Scan for the cell matching the given text and deliver its (X, Y) coordinate at center. 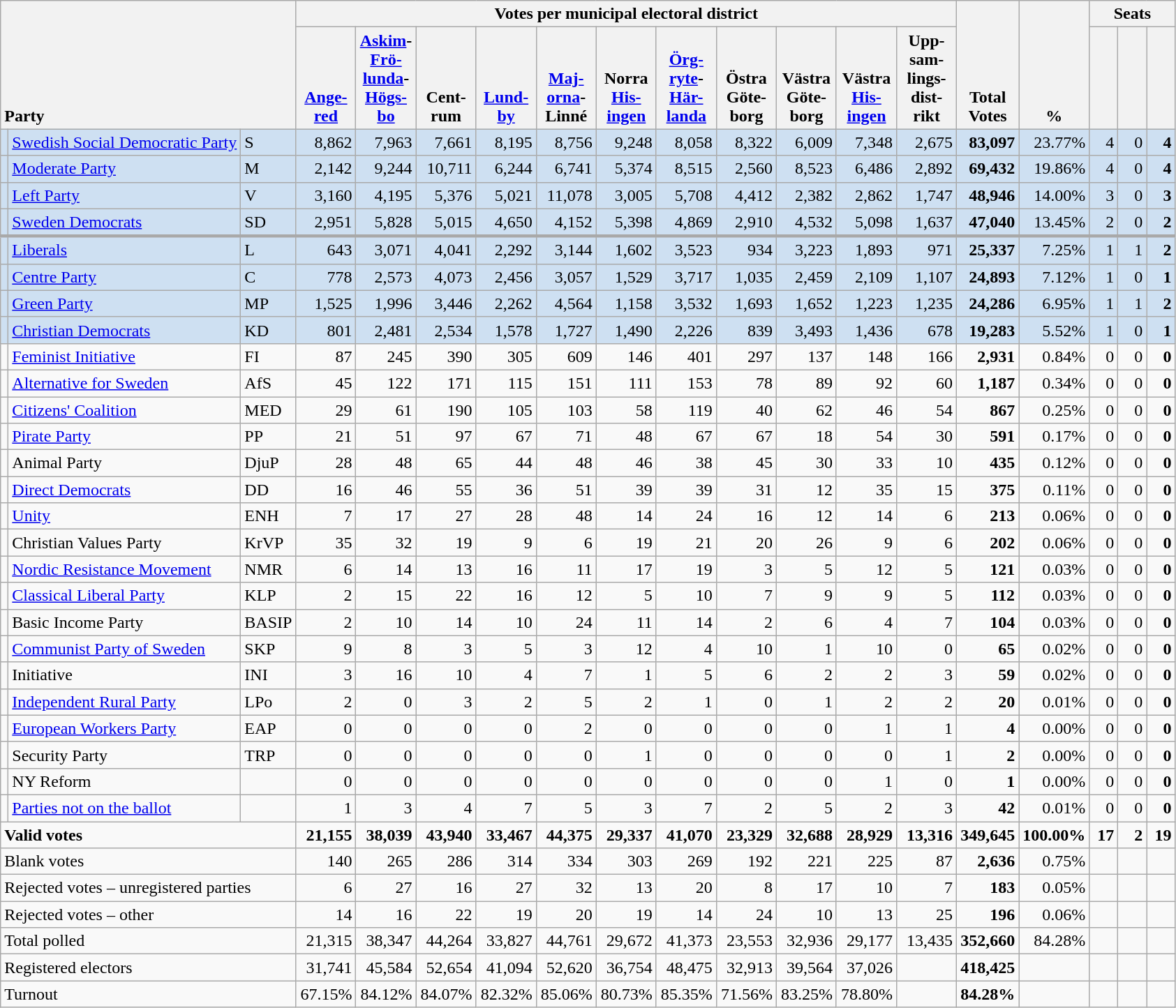
41,373 (686, 941)
2,109 (866, 277)
Nordic Resistance Movement (124, 569)
1,490 (626, 330)
867 (988, 409)
801 (326, 330)
SKP (268, 649)
44,264 (446, 941)
59 (988, 675)
BASIP (268, 622)
Animal Party (124, 463)
MP (268, 303)
221 (806, 862)
Swedish Social Democratic Party (124, 142)
3,071 (386, 250)
3,057 (566, 277)
Party (148, 65)
1,436 (866, 330)
13,316 (927, 835)
5,374 (626, 169)
41,070 (686, 835)
Rejected votes – other (148, 915)
Västra His- ingen (866, 78)
153 (686, 383)
43,940 (446, 835)
52,620 (566, 968)
286 (446, 862)
14.00% (1054, 195)
92 (866, 383)
5,828 (386, 223)
121 (988, 569)
265 (386, 862)
7,348 (866, 142)
196 (988, 915)
32,688 (806, 835)
1,529 (626, 277)
38,039 (386, 835)
5,015 (446, 223)
1,187 (988, 383)
Blank votes (148, 862)
38,347 (386, 941)
609 (566, 356)
Left Party (124, 195)
122 (386, 383)
44 (506, 463)
2,573 (386, 277)
9,244 (386, 169)
3,446 (446, 303)
0.34% (1054, 383)
Centre Party (124, 277)
78 (746, 383)
137 (806, 356)
Initiative (124, 675)
Cent- rum (446, 78)
104 (988, 622)
Independent Rural Party (124, 702)
115 (506, 383)
5,398 (626, 223)
Seats (1132, 14)
4,412 (746, 195)
84.07% (446, 994)
83.25% (806, 994)
L (268, 250)
Basic Income Party (124, 622)
1,693 (746, 303)
2,534 (446, 330)
60 (927, 383)
5,708 (686, 195)
23,553 (746, 941)
1,578 (506, 330)
71.56% (746, 994)
23.77% (1054, 142)
934 (746, 250)
245 (386, 356)
151 (566, 383)
84.12% (386, 994)
171 (446, 383)
119 (686, 409)
36,754 (626, 968)
1,727 (566, 330)
6,009 (806, 142)
6,486 (866, 169)
25 (927, 915)
352,660 (988, 941)
2,382 (806, 195)
3,160 (326, 195)
97 (446, 437)
4,532 (806, 223)
European Workers Party (124, 728)
6,244 (506, 169)
303 (626, 862)
2,910 (746, 223)
Norra His- ingen (626, 78)
37,026 (866, 968)
Security Party (124, 755)
8,058 (686, 142)
KLP (268, 596)
AfS (268, 383)
3,005 (626, 195)
2,636 (988, 862)
334 (566, 862)
Upp- sam- lings- dist- rikt (927, 78)
418,425 (988, 968)
225 (866, 862)
18 (806, 437)
13,435 (927, 941)
INI (268, 675)
183 (988, 888)
2,292 (506, 250)
8,322 (746, 142)
375 (988, 490)
71 (566, 437)
2,481 (386, 330)
Östra Göte- borg (746, 78)
DD (268, 490)
4,152 (566, 223)
1,223 (866, 303)
8,523 (806, 169)
2,675 (927, 142)
ENH (268, 516)
401 (686, 356)
8,862 (326, 142)
2,931 (988, 356)
Sweden Democrats (124, 223)
0.75% (1054, 862)
PP (268, 437)
1,158 (626, 303)
Christian Values Party (124, 543)
2,560 (746, 169)
190 (446, 409)
0.11% (1054, 490)
2,892 (927, 169)
7,963 (386, 142)
42 (988, 808)
103 (566, 409)
6.95% (1054, 303)
23,329 (746, 835)
1,602 (626, 250)
DjuP (268, 463)
Västra Göte- borg (806, 78)
29,177 (866, 941)
5,021 (506, 195)
591 (988, 437)
80.73% (626, 994)
Total Votes (988, 65)
1,652 (806, 303)
V (268, 195)
25,337 (988, 250)
314 (506, 862)
62 (806, 409)
33,467 (506, 835)
41,094 (506, 968)
24,286 (988, 303)
349,645 (988, 835)
778 (326, 277)
Feminist Initiative (124, 356)
C (268, 277)
4,564 (566, 303)
21,155 (326, 835)
29,672 (626, 941)
2,862 (866, 195)
148 (866, 356)
Alternative for Sweden (124, 383)
0.25% (1054, 409)
Classical Liberal Party (124, 596)
KrVP (268, 543)
NMR (268, 569)
13.45% (1054, 223)
48,475 (686, 968)
4,650 (506, 223)
Liberals (124, 250)
40 (746, 409)
44,375 (566, 835)
NY Reform (124, 781)
Christian Democrats (124, 330)
4,041 (446, 250)
5,376 (446, 195)
Total polled (148, 941)
% (1054, 65)
89 (806, 383)
1,235 (927, 303)
83,097 (988, 142)
7.25% (1054, 250)
Registered electors (148, 968)
3,532 (686, 303)
36 (506, 490)
10,711 (446, 169)
5,098 (866, 223)
2,456 (506, 277)
45,584 (386, 968)
38 (686, 463)
S (268, 142)
55 (446, 490)
26 (806, 543)
6,741 (566, 169)
19.86% (1054, 169)
SD (268, 223)
111 (626, 383)
Rejected votes – unregistered parties (148, 888)
0.05% (1054, 888)
52,654 (446, 968)
85.35% (686, 994)
3,523 (686, 250)
1,525 (326, 303)
Unity (124, 516)
29 (326, 409)
48,946 (988, 195)
4,869 (686, 223)
21,315 (326, 941)
192 (746, 862)
435 (988, 463)
1,747 (927, 195)
390 (446, 356)
8,515 (686, 169)
69,432 (988, 169)
EAP (268, 728)
33 (866, 463)
4,195 (386, 195)
2,951 (326, 223)
78.80% (866, 994)
44,761 (566, 941)
9,248 (626, 142)
Direct Democrats (124, 490)
3,223 (806, 250)
1,035 (746, 277)
8,195 (506, 142)
105 (506, 409)
Lund- by (506, 78)
140 (326, 862)
61 (386, 409)
213 (988, 516)
11,078 (566, 195)
47,040 (988, 223)
29,337 (626, 835)
58 (626, 409)
3,493 (806, 330)
Turnout (148, 994)
39,564 (806, 968)
643 (326, 250)
1,996 (386, 303)
971 (927, 250)
33,827 (506, 941)
2,226 (686, 330)
269 (686, 862)
0.17% (1054, 437)
32,936 (806, 941)
Votes per municipal electoral district (627, 14)
0.84% (1054, 356)
31 (746, 490)
Green Party (124, 303)
Valid votes (148, 835)
678 (927, 330)
202 (988, 543)
839 (746, 330)
0.12% (1054, 463)
28,929 (866, 835)
Citizens' Coalition (124, 409)
8,756 (566, 142)
M (268, 169)
7,661 (446, 142)
2,459 (806, 277)
Moderate Party (124, 169)
Parties not on the ballot (124, 808)
3,717 (686, 277)
85.06% (566, 994)
82.32% (506, 994)
1,637 (927, 223)
Askim-Frö- lunda-Högs- bo (386, 78)
166 (927, 356)
7.12% (1054, 277)
146 (626, 356)
67.15% (326, 994)
FI (268, 356)
MED (268, 409)
24,893 (988, 277)
Ange- red (326, 78)
5.52% (1054, 330)
1,107 (927, 277)
KD (268, 330)
305 (506, 356)
LPo (268, 702)
Örg- ryte-Här- landa (686, 78)
3,144 (566, 250)
31,741 (326, 968)
4,073 (446, 277)
TRP (268, 755)
2,142 (326, 169)
Pirate Party (124, 437)
297 (746, 356)
112 (988, 596)
32,913 (746, 968)
19,283 (988, 330)
100.00% (1054, 835)
2,262 (506, 303)
1,893 (866, 250)
Maj- orna-Linné (566, 78)
Communist Party of Sweden (124, 649)
